For the text-containing cell, return its midpoint in [x, y] coordinate format. 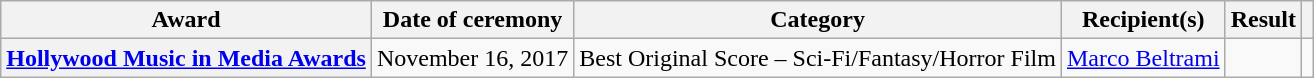
Date of ceremony [472, 20]
Result [1263, 20]
Best Original Score – Sci-Fi/Fantasy/Horror Film [818, 58]
Category [818, 20]
November 16, 2017 [472, 58]
Hollywood Music in Media Awards [186, 58]
Marco Beltrami [1143, 58]
Recipient(s) [1143, 20]
Award [186, 20]
